Return the [X, Y] coordinate for the center point of the cell that contains the specified text.  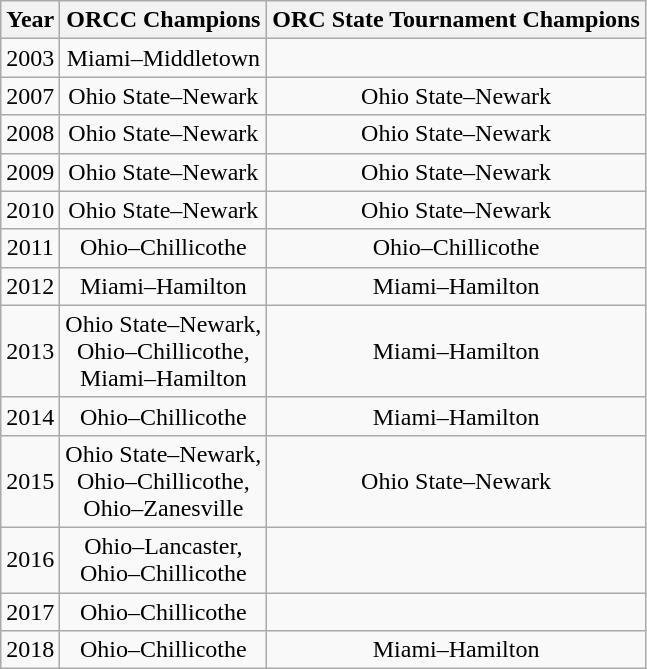
Miami–Middletown [164, 58]
2011 [30, 248]
2007 [30, 96]
2010 [30, 210]
2009 [30, 172]
2014 [30, 416]
2016 [30, 560]
Ohio–Lancaster,Ohio–Chillicothe [164, 560]
ORC State Tournament Champions [456, 20]
Ohio State–Newark,Ohio–Chillicothe,Miami–Hamilton [164, 351]
2013 [30, 351]
2012 [30, 286]
2017 [30, 611]
ORCC Champions [164, 20]
2008 [30, 134]
Year [30, 20]
2015 [30, 481]
2003 [30, 58]
2018 [30, 650]
Ohio State–Newark,Ohio–Chillicothe,Ohio–Zanesville [164, 481]
